For the text-containing cell, return its midpoint in (x, y) coordinate format. 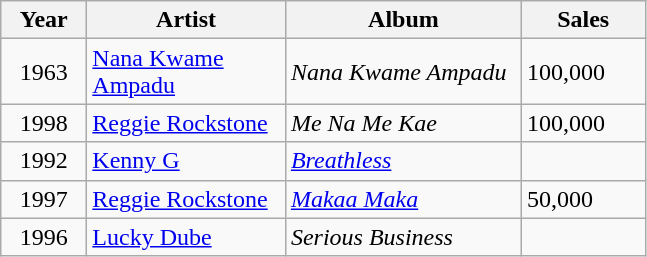
Breathless (403, 161)
Me Na Me Kae (403, 123)
Sales (583, 20)
Serious Business (403, 237)
Lucky Dube (186, 237)
1998 (44, 123)
Album (403, 20)
Year (44, 20)
Artist (186, 20)
1996 (44, 237)
Kenny G (186, 161)
50,000 (583, 199)
1963 (44, 72)
1992 (44, 161)
Makaa Maka (403, 199)
1997 (44, 199)
